Output the [X, Y] coordinate of the center of the cell containing the given text.  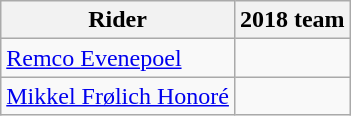
Rider [118, 20]
2018 team [292, 20]
Remco Evenepoel [118, 58]
Mikkel Frølich Honoré [118, 96]
